Identify which cell holds the provided text, then report its [X, Y] central coordinate. 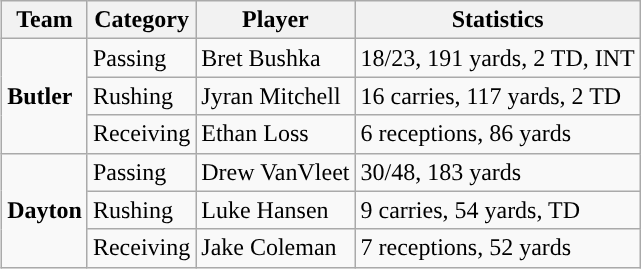
18/23, 191 yards, 2 TD, INT [498, 58]
Player [276, 20]
Ethan Loss [276, 134]
Drew VanVleet [276, 172]
6 receptions, 86 yards [498, 134]
Luke Hansen [276, 210]
Jyran Mitchell [276, 96]
30/48, 183 yards [498, 172]
Dayton [45, 210]
Statistics [498, 20]
Team [45, 20]
Category [141, 20]
16 carries, 117 yards, 2 TD [498, 96]
7 receptions, 52 yards [498, 248]
Jake Coleman [276, 248]
9 carries, 54 yards, TD [498, 210]
Butler [45, 96]
Bret Bushka [276, 58]
